Provide the (X, Y) coordinate of the cell's center where the given text is located.  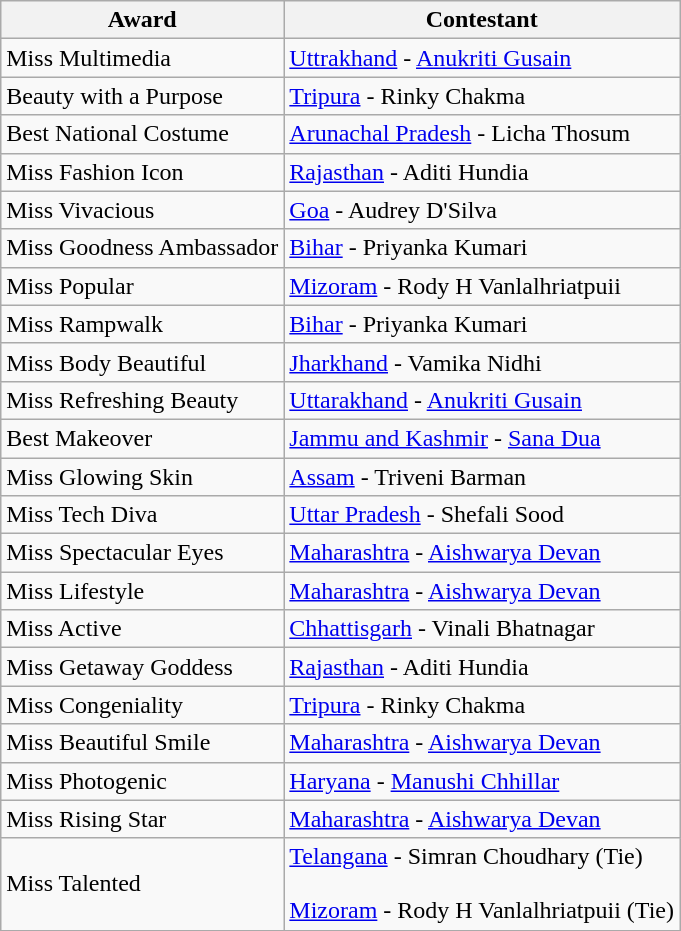
Miss Photogenic (142, 781)
Uttrakhand - Anukriti Gusain (482, 58)
Telangana - Simran Choudhary (Tie)Mizoram - Rody H Vanlalhriatpuii (Tie) (482, 884)
Miss Getaway Goddess (142, 667)
Miss Active (142, 629)
Miss Glowing Skin (142, 477)
Miss Rising Star (142, 819)
Award (142, 20)
Miss Fashion Icon (142, 172)
Miss Multimedia (142, 58)
Assam - Triveni Barman (482, 477)
Miss Beautiful Smile (142, 743)
Miss Rampwalk (142, 324)
Goa - Audrey D'Silva (482, 210)
Miss Refreshing Beauty (142, 400)
Best Makeover (142, 438)
Miss Talented (142, 884)
Beauty with a Purpose (142, 96)
Miss Congeniality (142, 705)
Mizoram - Rody H Vanlalhriatpuii (482, 286)
Jammu and Kashmir - Sana Dua (482, 438)
Contestant (482, 20)
Miss Body Beautiful (142, 362)
Uttar Pradesh - Shefali Sood (482, 515)
Uttarakhand - Anukriti Gusain (482, 400)
Miss Vivacious (142, 210)
Miss Spectacular Eyes (142, 553)
Miss Popular (142, 286)
Chhattisgarh - Vinali Bhatnagar (482, 629)
Jharkhand - Vamika Nidhi (482, 362)
Miss Goodness Ambassador (142, 248)
Arunachal Pradesh - Licha Thosum (482, 134)
Best National Costume (142, 134)
Haryana - Manushi Chhillar (482, 781)
Miss Tech Diva (142, 515)
Miss Lifestyle (142, 591)
